Return [x, y] of the center of cell containing provided text 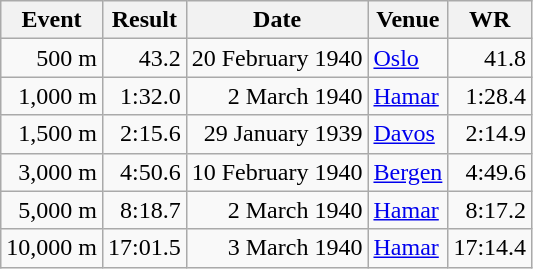
8:18.7 [144, 210]
4:50.6 [144, 172]
Oslo [408, 58]
41.8 [490, 58]
4:49.6 [490, 172]
5,000 m [52, 210]
3 March 1940 [277, 248]
8:17.2 [490, 210]
10 February 1940 [277, 172]
2:15.6 [144, 134]
WR [490, 20]
1:28.4 [490, 96]
17:14.4 [490, 248]
2:14.9 [490, 134]
1,000 m [52, 96]
Event [52, 20]
17:01.5 [144, 248]
1:32.0 [144, 96]
43.2 [144, 58]
3,000 m [52, 172]
500 m [52, 58]
Date [277, 20]
Venue [408, 20]
1,500 m [52, 134]
Bergen [408, 172]
10,000 m [52, 248]
Davos [408, 134]
29 January 1939 [277, 134]
20 February 1940 [277, 58]
Result [144, 20]
